Capture the cell that displays the provided text and extract its (X, Y) central coordinate. 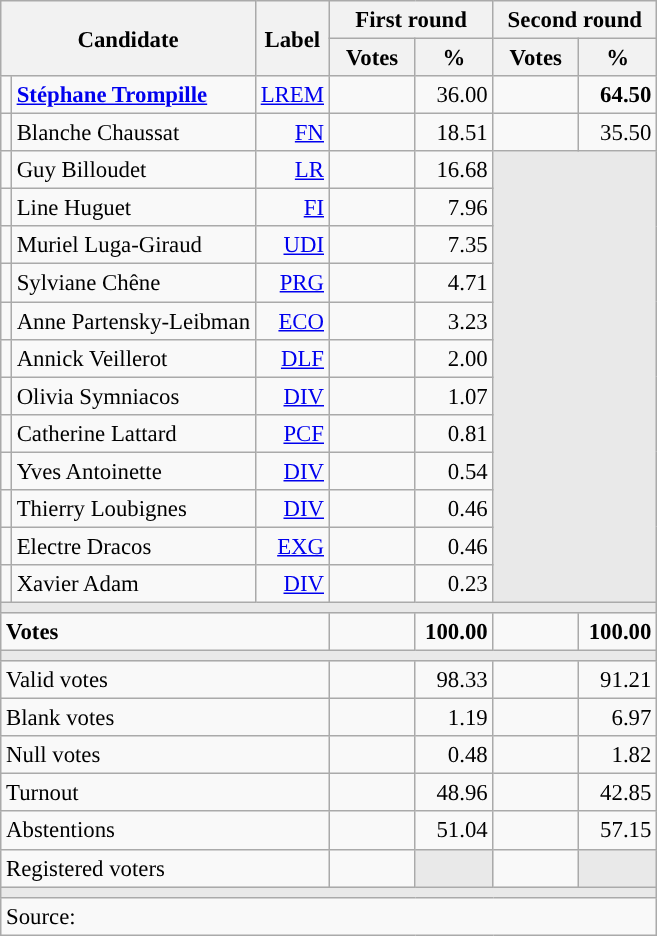
Stéphane Trompille (133, 95)
Sylviane Chêne (133, 283)
Annick Veillerot (133, 358)
LREM (292, 95)
1.82 (618, 755)
7.96 (454, 208)
PCF (292, 433)
98.33 (454, 680)
Abstentions (166, 831)
Label (292, 38)
Thierry Loubignes (133, 509)
DLF (292, 358)
Yves Antoinette (133, 471)
PRG (292, 283)
0.81 (454, 433)
64.50 (618, 95)
0.48 (454, 755)
36.00 (454, 95)
Anne Partensky-Leibman (133, 321)
Blank votes (166, 718)
Xavier Adam (133, 584)
Catherine Lattard (133, 433)
7.35 (454, 245)
Source: (329, 916)
Turnout (166, 793)
57.15 (618, 831)
LR (292, 170)
Olivia Symniacos (133, 396)
EXG (292, 546)
Line Huguet (133, 208)
ECO (292, 321)
Valid votes (166, 680)
UDI (292, 245)
16.68 (454, 170)
0.23 (454, 584)
6.97 (618, 718)
Second round (575, 20)
Null votes (166, 755)
1.19 (454, 718)
Blanche Chaussat (133, 133)
35.50 (618, 133)
FI (292, 208)
18.51 (454, 133)
48.96 (454, 793)
1.07 (454, 396)
51.04 (454, 831)
Electre Dracos (133, 546)
Guy Billoudet (133, 170)
4.71 (454, 283)
FN (292, 133)
Candidate (128, 38)
0.54 (454, 471)
2.00 (454, 358)
42.85 (618, 793)
Muriel Luga-Giraud (133, 245)
3.23 (454, 321)
First round (411, 20)
Registered voters (166, 868)
91.21 (618, 680)
